Output the [x, y] coordinate of the center of the cell containing the given text.  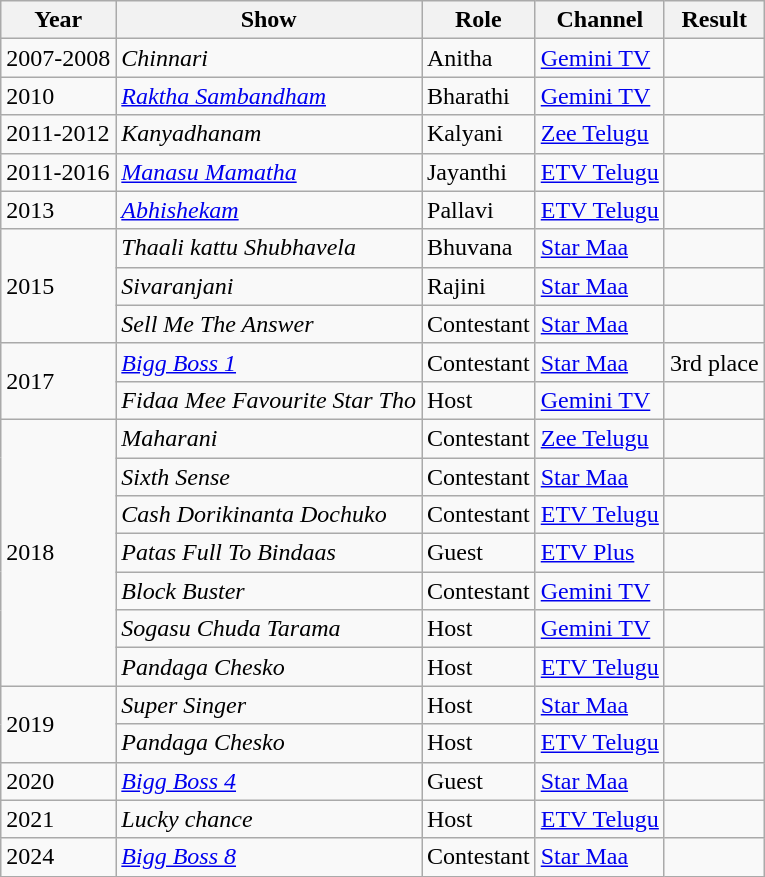
2018 [58, 552]
2011-2016 [58, 172]
Lucky chance [269, 819]
Block Buster [269, 591]
2007-2008 [58, 58]
Bigg Boss 4 [269, 781]
Cash Dorikinanta Dochuko [269, 515]
Jayanthi [479, 172]
Bhuvana [479, 248]
Abhishekam [269, 210]
Year [58, 20]
2017 [58, 381]
Manasu Mamatha [269, 172]
Result [714, 20]
2010 [58, 96]
Bigg Boss 1 [269, 362]
Super Singer [269, 705]
2024 [58, 857]
Show [269, 20]
2013 [58, 210]
2020 [58, 781]
Role [479, 20]
Patas Full To Bindaas [269, 553]
Maharani [269, 438]
3rd place [714, 362]
2019 [58, 724]
Sivaranjani [269, 286]
Chinnari [269, 58]
Raktha Sambandham [269, 96]
Fidaa Mee Favourite Star Tho [269, 400]
ETV Plus [600, 553]
Sell Me The Answer [269, 324]
Sixth Sense [269, 477]
2011-2012 [58, 134]
Pallavi [479, 210]
Kanyadhanam [269, 134]
Thaali kattu Shubhavela [269, 248]
Bharathi [479, 96]
Anitha [479, 58]
Bigg Boss 8 [269, 857]
Rajini [479, 286]
Sogasu Chuda Tarama [269, 629]
2015 [58, 286]
2021 [58, 819]
Kalyani [479, 134]
Channel [600, 20]
